Locate the cell with the specified text and output its [x, y] center coordinate. 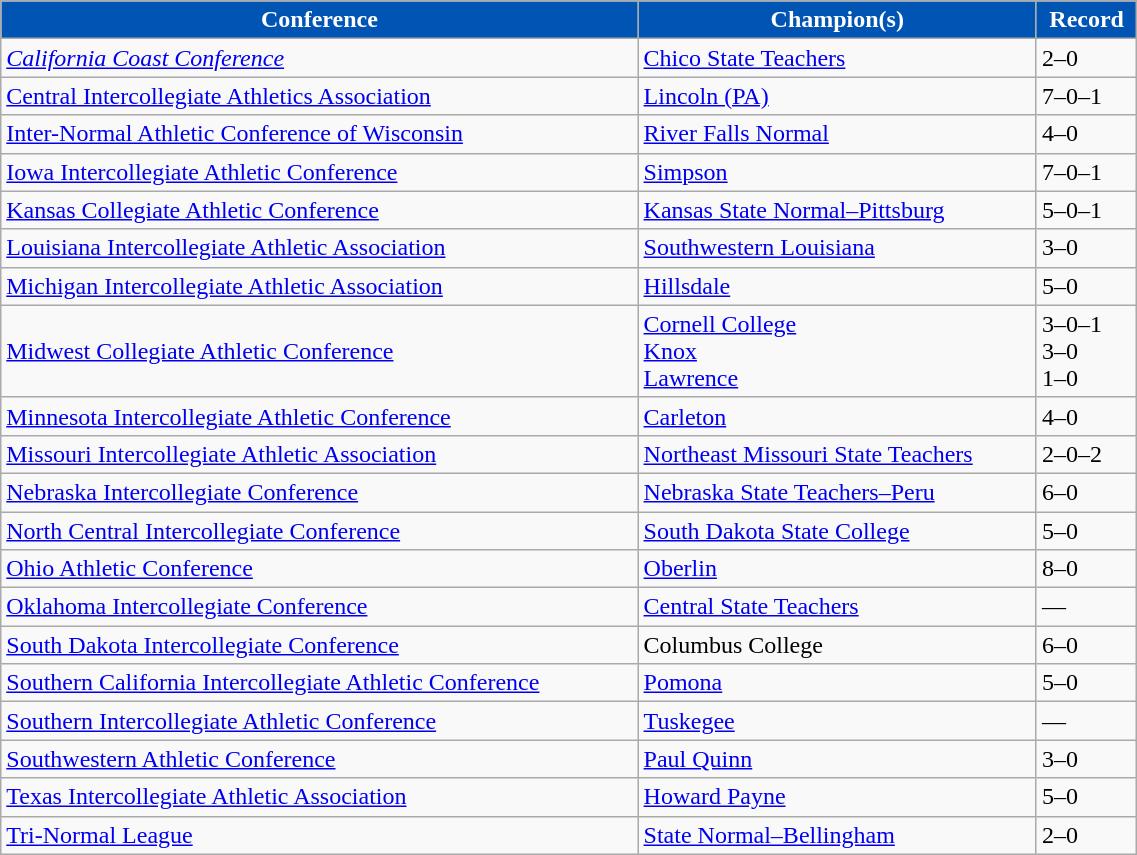
Missouri Intercollegiate Athletic Association [320, 454]
South Dakota Intercollegiate Conference [320, 645]
Champion(s) [837, 20]
Chico State Teachers [837, 58]
5–0–1 [1086, 210]
South Dakota State College [837, 531]
Louisiana Intercollegiate Athletic Association [320, 248]
Hillsdale [837, 286]
Kansas Collegiate Athletic Conference [320, 210]
Pomona [837, 683]
Inter-Normal Athletic Conference of Wisconsin [320, 134]
2–0–2 [1086, 454]
California Coast Conference [320, 58]
Oberlin [837, 569]
Simpson [837, 172]
Tuskegee [837, 721]
8–0 [1086, 569]
Kansas State Normal–Pittsburg [837, 210]
Carleton [837, 416]
Texas Intercollegiate Athletic Association [320, 797]
Southwestern Athletic Conference [320, 759]
Nebraska Intercollegiate Conference [320, 492]
Midwest Collegiate Athletic Conference [320, 351]
Oklahoma Intercollegiate Conference [320, 607]
Northeast Missouri State Teachers [837, 454]
Nebraska State Teachers–Peru [837, 492]
Southern Intercollegiate Athletic Conference [320, 721]
Cornell CollegeKnoxLawrence [837, 351]
3–0–13–01–0 [1086, 351]
Southern California Intercollegiate Athletic Conference [320, 683]
Central State Teachers [837, 607]
Minnesota Intercollegiate Athletic Conference [320, 416]
Paul Quinn [837, 759]
Conference [320, 20]
State Normal–Bellingham [837, 835]
Central Intercollegiate Athletics Association [320, 96]
Ohio Athletic Conference [320, 569]
River Falls Normal [837, 134]
Iowa Intercollegiate Athletic Conference [320, 172]
Michigan Intercollegiate Athletic Association [320, 286]
North Central Intercollegiate Conference [320, 531]
Tri-Normal League [320, 835]
Southwestern Louisiana [837, 248]
Howard Payne [837, 797]
Columbus College [837, 645]
Record [1086, 20]
Lincoln (PA) [837, 96]
